Determine the [x, y] coordinate at the center of the cell enclosing the given text.  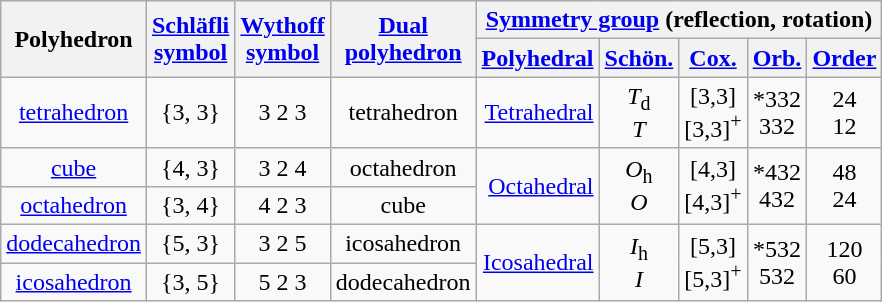
*332332 [777, 113]
{4, 3} [190, 167]
[5,3][5,3]+ [713, 263]
*432432 [777, 186]
Dualpolyhedron [403, 39]
Schläflisymbol [190, 39]
{3, 3} [190, 113]
Symmetry group (reflection, rotation) [679, 20]
TdT [639, 113]
Orb. [777, 58]
Wythoffsymbol [283, 39]
2412 [844, 113]
[4,3][4,3]+ [713, 186]
12060 [844, 263]
{3, 5} [190, 282]
IhI [639, 263]
OhO [639, 186]
5 2 3 [283, 282]
3 2 3 [283, 113]
Polyhedral [538, 58]
Polyhedron [74, 39]
[3,3][3,3]+ [713, 113]
Schön. [639, 58]
3 2 5 [283, 244]
{3, 4} [190, 205]
{5, 3} [190, 244]
Cox. [713, 58]
4824 [844, 186]
4 2 3 [283, 205]
Icosahedral [538, 263]
Order [844, 58]
Octahedral [538, 186]
Tetrahedral [538, 113]
3 2 4 [283, 167]
*532532 [777, 263]
